Find where the given text appears and provide that cell's center as [x, y] coordinate. 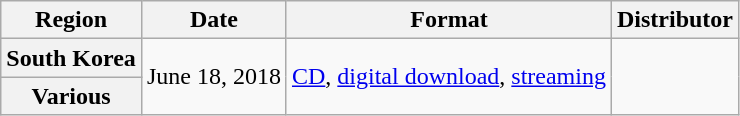
Various [72, 96]
Distributor [674, 20]
Format [448, 20]
Date [214, 20]
Region [72, 20]
CD, digital download, streaming [448, 77]
June 18, 2018 [214, 77]
South Korea [72, 58]
